Provide the [x, y] coordinate of the cell's center where the given text is located.  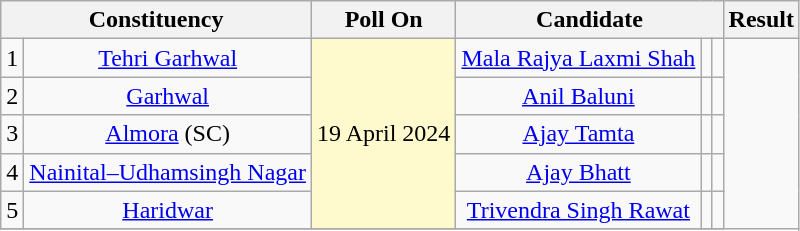
5 [12, 210]
2 [12, 96]
Almora (SC) [168, 134]
4 [12, 172]
Anil Baluni [578, 96]
Ajay Bhatt [578, 172]
Tehri Garhwal [168, 58]
1 [12, 58]
3 [12, 134]
Mala Rajya Laxmi Shah [578, 58]
Nainital–Udhamsingh Nagar [168, 172]
Candidate [590, 20]
Ajay Tamta [578, 134]
Poll On [383, 20]
Haridwar [168, 210]
Result [761, 20]
Trivendra Singh Rawat [578, 210]
Constituency [156, 20]
Garhwal [168, 96]
19 April 2024 [383, 134]
